Return [x, y] of the center of cell containing provided text 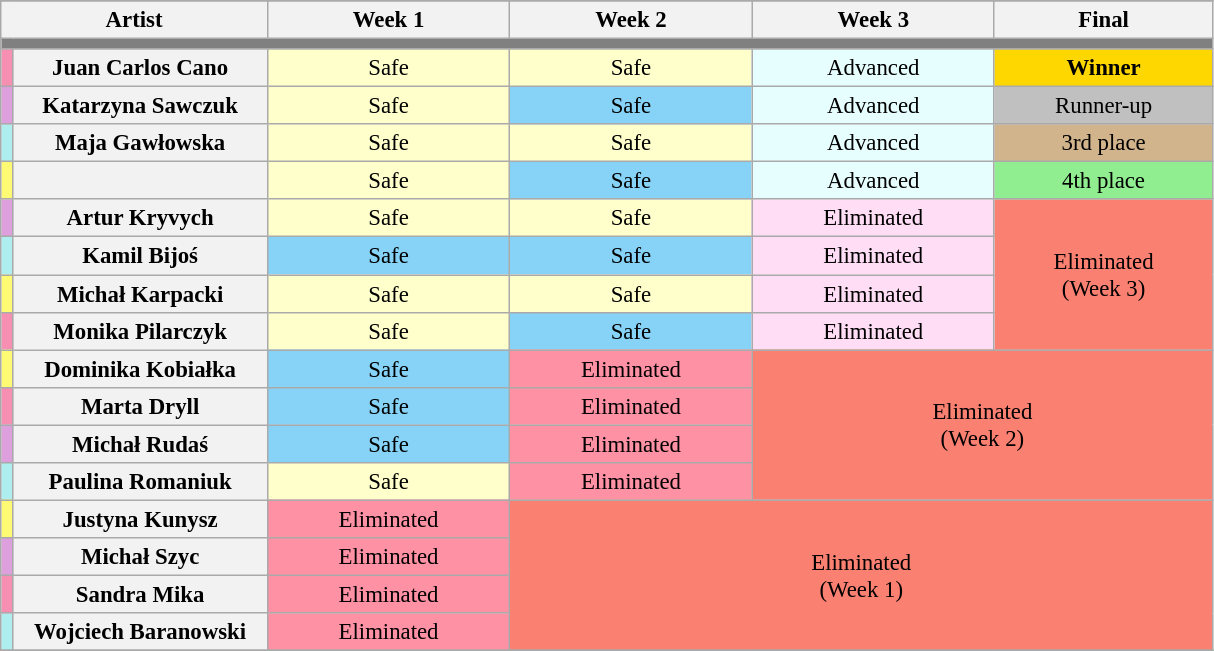
Michał Rudaś [140, 444]
Winner [1103, 68]
Michał Karpacki [140, 294]
Maja Gawłowska [140, 143]
Eliminated(Week 1) [862, 575]
Artist [134, 20]
Dominika Kobiałka [140, 369]
Eliminated(Week 3) [1103, 275]
Katarzyna Sawczuk [140, 106]
Eliminated(Week 2) [982, 425]
Paulina Romaniuk [140, 482]
Runner-up [1103, 106]
Justyna Kunysz [140, 519]
Final [1103, 20]
Marta Dryll [140, 406]
Week 1 [388, 20]
Monika Pilarczyk [140, 331]
Juan Carlos Cano [140, 68]
Wojciech Baranowski [140, 632]
Week 2 [631, 20]
Sandra Mika [140, 594]
3rd place [1103, 143]
Kamil Bijoś [140, 256]
Artur Kryvych [140, 219]
4th place [1103, 181]
Michał Szyc [140, 557]
Week 3 [873, 20]
